Extract the (x, y) coordinate from the center of the cell holding the provided text.  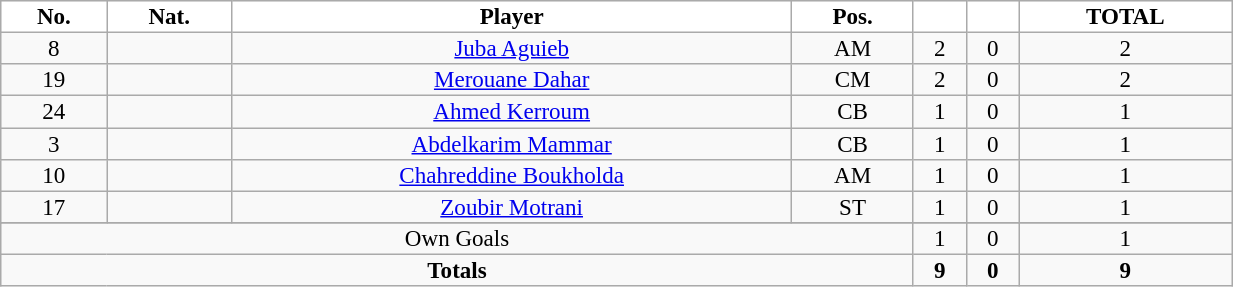
Nat. (169, 17)
CM (853, 80)
Abdelkarim Mammar (512, 144)
Own Goals (458, 239)
19 (54, 80)
24 (54, 112)
17 (54, 207)
No. (54, 17)
10 (54, 176)
Merouane Dahar (512, 80)
Player (512, 17)
3 (54, 144)
Pos. (853, 17)
Juba Aguieb (512, 49)
TOTAL (1126, 17)
Zoubir Motrani (512, 207)
Chahreddine Boukholda (512, 176)
Ahmed Kerroum (512, 112)
ST (853, 207)
8 (54, 49)
Totals (458, 271)
